Provide the [x, y] coordinate of the cell's center where the given text is located.  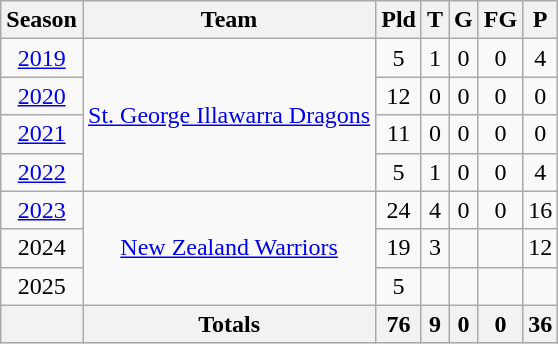
Totals [228, 324]
2023 [42, 210]
16 [540, 210]
P [540, 20]
9 [434, 324]
FG [500, 20]
Pld [399, 20]
Season [42, 20]
3 [434, 248]
2019 [42, 58]
11 [399, 134]
2025 [42, 286]
Team [228, 20]
2021 [42, 134]
G [464, 20]
19 [399, 248]
76 [399, 324]
2020 [42, 96]
36 [540, 324]
24 [399, 210]
2022 [42, 172]
T [434, 20]
2024 [42, 248]
St. George Illawarra Dragons [228, 115]
New Zealand Warriors [228, 248]
